For the text-containing cell, return its midpoint in [x, y] coordinate format. 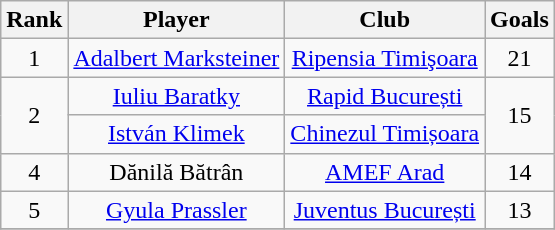
5 [34, 210]
15 [520, 115]
Ripensia Timişoara [385, 58]
Adalbert Marksteiner [176, 58]
Gyula Prassler [176, 210]
Rank [34, 20]
21 [520, 58]
István Klimek [176, 134]
Club [385, 20]
AMEF Arad [385, 172]
Iuliu Baratky [176, 96]
14 [520, 172]
Rapid București [385, 96]
2 [34, 115]
Juventus București [385, 210]
Goals [520, 20]
1 [34, 58]
Chinezul Timișoara [385, 134]
Dănilă Bătrân [176, 172]
13 [520, 210]
4 [34, 172]
Player [176, 20]
